Scan for the cell matching the given text and deliver its (X, Y) coordinate at center. 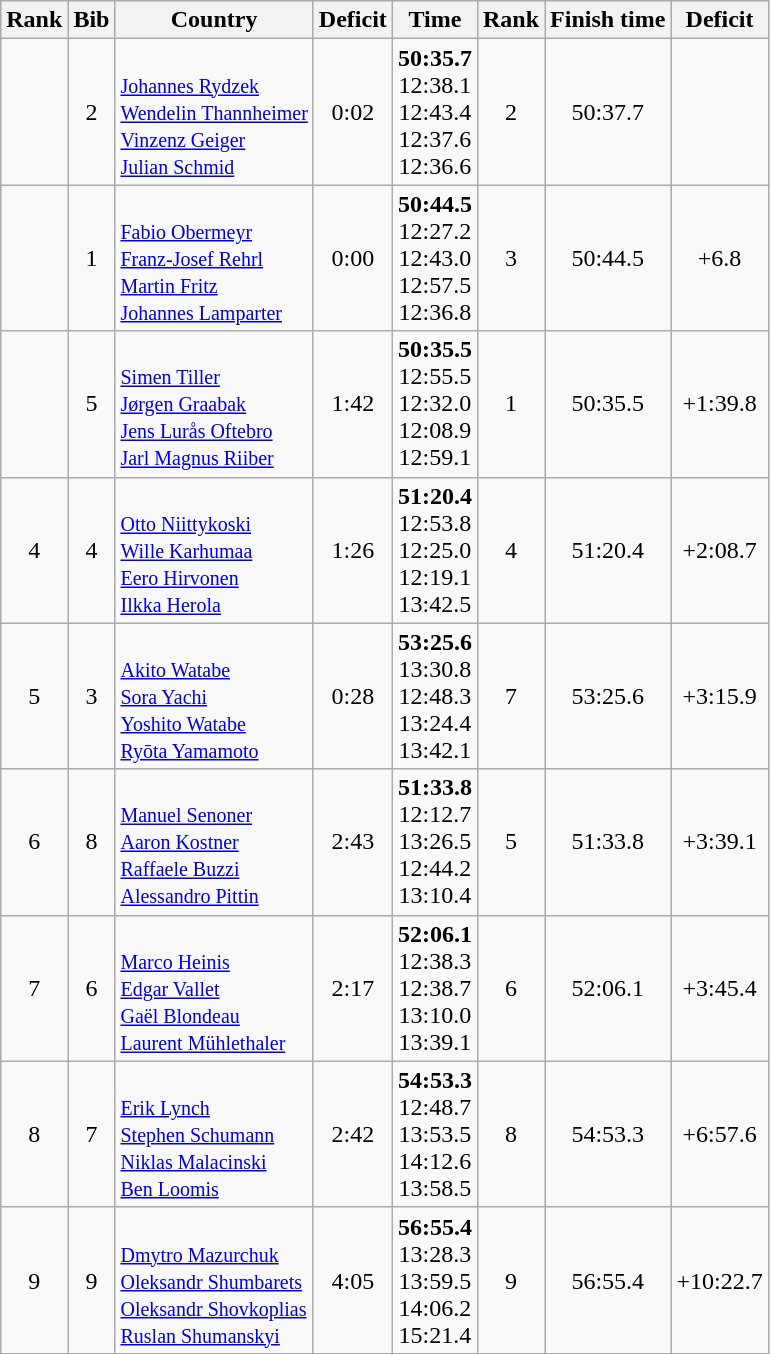
Fabio ObermeyrFranz-Josef RehrlMartin FritzJohannes Lamparter (214, 258)
Bib (92, 20)
1:26 (352, 550)
Dmytro MazurchukOleksandr ShumbaretsOleksandr ShovkopliasRuslan Shumanskyi (214, 1280)
50:44.512:27.212:43.012:57.512:36.8 (434, 258)
50:35.5 (608, 404)
51:33.812:12.713:26.512:44.213:10.4 (434, 842)
50:35.512:55.512:32.012:08.912:59.1 (434, 404)
2:42 (352, 1134)
Johannes RydzekWendelin ThannheimerVinzenz GeigerJulian Schmid (214, 112)
Akito WatabeSora YachiYoshito WatabeRyōta Yamamoto (214, 696)
54:53.312:48.713:53.514:12.613:58.5 (434, 1134)
53:25.613:30.812:48.313:24.413:42.1 (434, 696)
+3:45.4 (720, 988)
Simen TillerJørgen GraabakJens Lurås OftebroJarl Magnus Riiber (214, 404)
Manuel SenonerAaron KostnerRaffaele BuzziAlessandro Pittin (214, 842)
Time (434, 20)
4:05 (352, 1280)
Otto NiittykoskiWille KarhumaaEero HirvonenIlkka Herola (214, 550)
Finish time (608, 20)
52:06.1 (608, 988)
Erik LynchStephen SchumannNiklas MalacinskiBen Loomis (214, 1134)
0:00 (352, 258)
50:44.5 (608, 258)
52:06.112:38.312:38.713:10.013:39.1 (434, 988)
51:20.4 (608, 550)
56:55.413:28.313:59.514:06.215:21.4 (434, 1280)
2:43 (352, 842)
+2:08.7 (720, 550)
Marco HeinisEdgar ValletGaël BlondeauLaurent Mühlethaler (214, 988)
+6.8 (720, 258)
51:20.412:53.812:25.012:19.113:42.5 (434, 550)
51:33.8 (608, 842)
+6:57.6 (720, 1134)
54:53.3 (608, 1134)
0:28 (352, 696)
50:35.712:38.112:43.412:37.612:36.6 (434, 112)
+3:39.1 (720, 842)
56:55.4 (608, 1280)
+1:39.8 (720, 404)
1:42 (352, 404)
Country (214, 20)
0:02 (352, 112)
50:37.7 (608, 112)
+10:22.7 (720, 1280)
53:25.6 (608, 696)
+3:15.9 (720, 696)
2:17 (352, 988)
